Identify which cell holds the provided text, then report its (x, y) central coordinate. 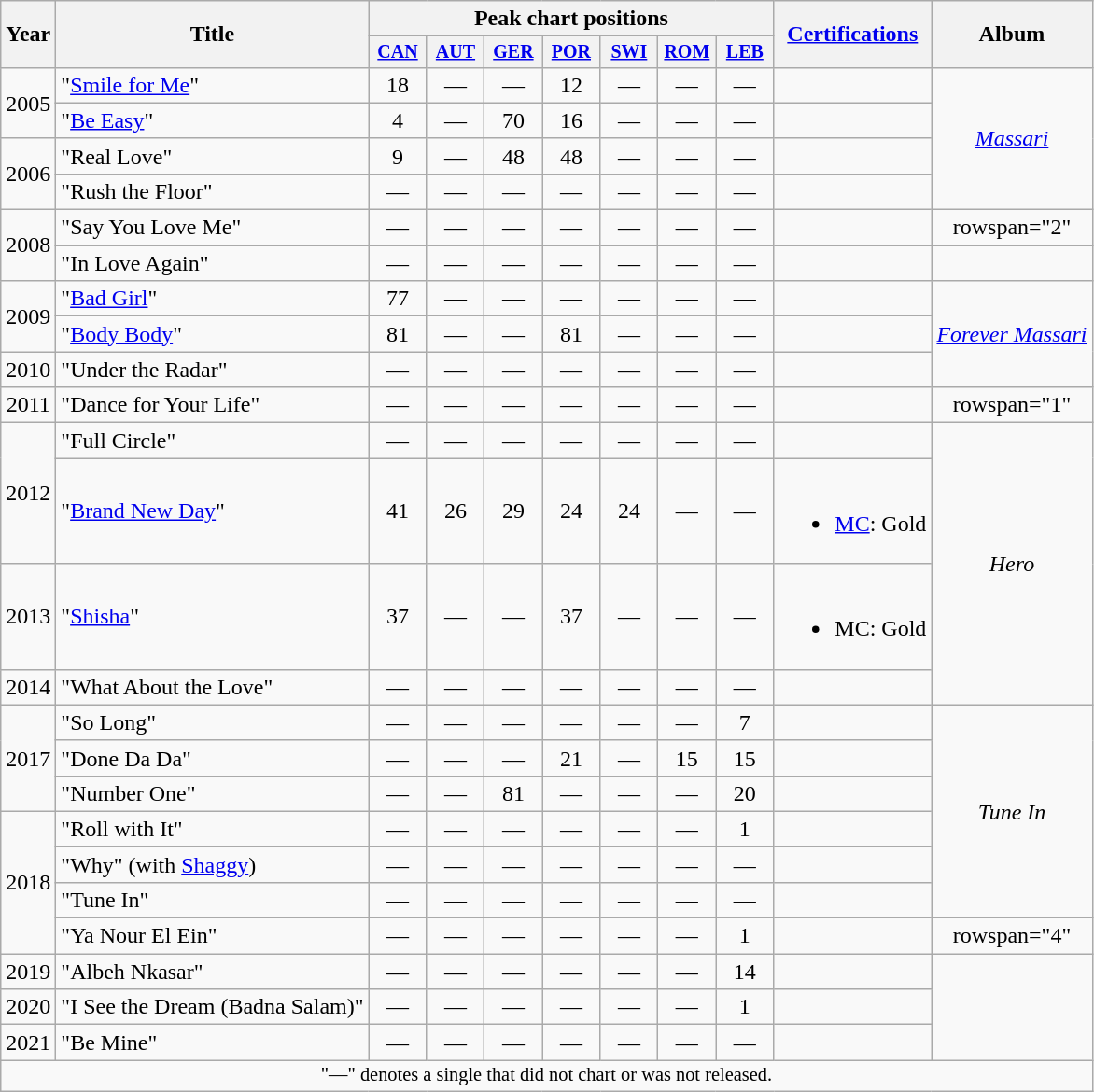
ROM (687, 52)
4 (398, 120)
29 (513, 511)
70 (513, 120)
"Under the Radar" (213, 370)
"Brand New Day" (213, 511)
"Number One" (213, 793)
Peak chart positions (571, 19)
SWI (629, 52)
41 (398, 511)
"I See the Dream (Badna Salam)" (213, 1007)
"Dance for Your Life" (213, 405)
2005 (28, 103)
Massari (1012, 138)
"In Love Again" (213, 263)
2008 (28, 245)
2009 (28, 316)
"Be Easy" (213, 120)
"Why" (with Shaggy) (213, 864)
"Smile for Me" (213, 85)
Hero (1012, 564)
21 (571, 758)
Title (213, 35)
"Say You Love Me" (213, 228)
"Body Body" (213, 334)
Album (1012, 35)
12 (571, 85)
Certifications (853, 35)
"Done Da Da" (213, 758)
"Shisha" (213, 616)
2006 (28, 174)
77 (398, 299)
rowspan="1" (1012, 405)
Tune In (1012, 811)
"Full Circle" (213, 441)
"Rush the Floor" (213, 191)
"What About the Love" (213, 687)
9 (398, 156)
"Ya Nour El Ein" (213, 936)
"Bad Girl" (213, 299)
16 (571, 120)
CAN (398, 52)
26 (456, 511)
"Albeh Nkasar" (213, 972)
7 (745, 722)
2020 (28, 1007)
2013 (28, 616)
LEB (745, 52)
"So Long" (213, 722)
2014 (28, 687)
"—" denotes a single that did not chart or was not released. (547, 1076)
2021 (28, 1043)
14 (745, 972)
2010 (28, 370)
rowspan="4" (1012, 936)
rowspan="2" (1012, 228)
Year (28, 35)
2011 (28, 405)
AUT (456, 52)
"Be Mine" (213, 1043)
2012 (28, 493)
"Real Love" (213, 156)
18 (398, 85)
2019 (28, 972)
Forever Massari (1012, 334)
POR (571, 52)
2018 (28, 882)
"Tune In" (213, 900)
"Roll with It" (213, 829)
GER (513, 52)
20 (745, 793)
2017 (28, 758)
